Output the (X, Y) coordinate of the center of the cell containing the given text.  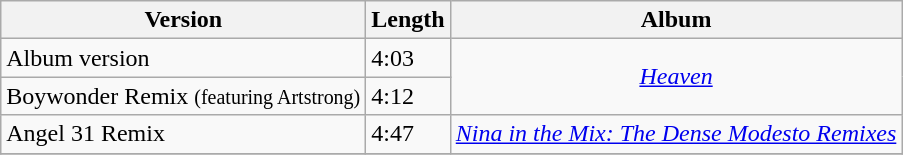
Nina in the Mix: The Dense Modesto Remixes (676, 134)
Boywonder Remix (featuring Artstrong) (184, 96)
4:12 (408, 96)
Length (408, 20)
Heaven (676, 77)
4:47 (408, 134)
Version (184, 20)
Album version (184, 58)
Angel 31 Remix (184, 134)
Album (676, 20)
4:03 (408, 58)
